Scan for the cell matching the given text and deliver its (x, y) coordinate at center. 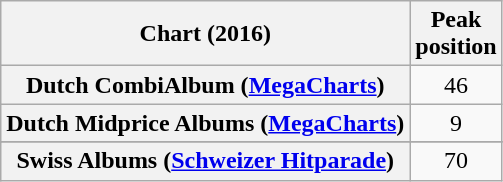
Dutch Midprice Albums (MegaCharts) (206, 123)
46 (456, 85)
Chart (2016) (206, 34)
9 (456, 123)
70 (456, 161)
Swiss Albums (Schweizer Hitparade) (206, 161)
Peakposition (456, 34)
Dutch CombiAlbum (MegaCharts) (206, 85)
